Extract the [X, Y] coordinate from the center of the cell holding the provided text.  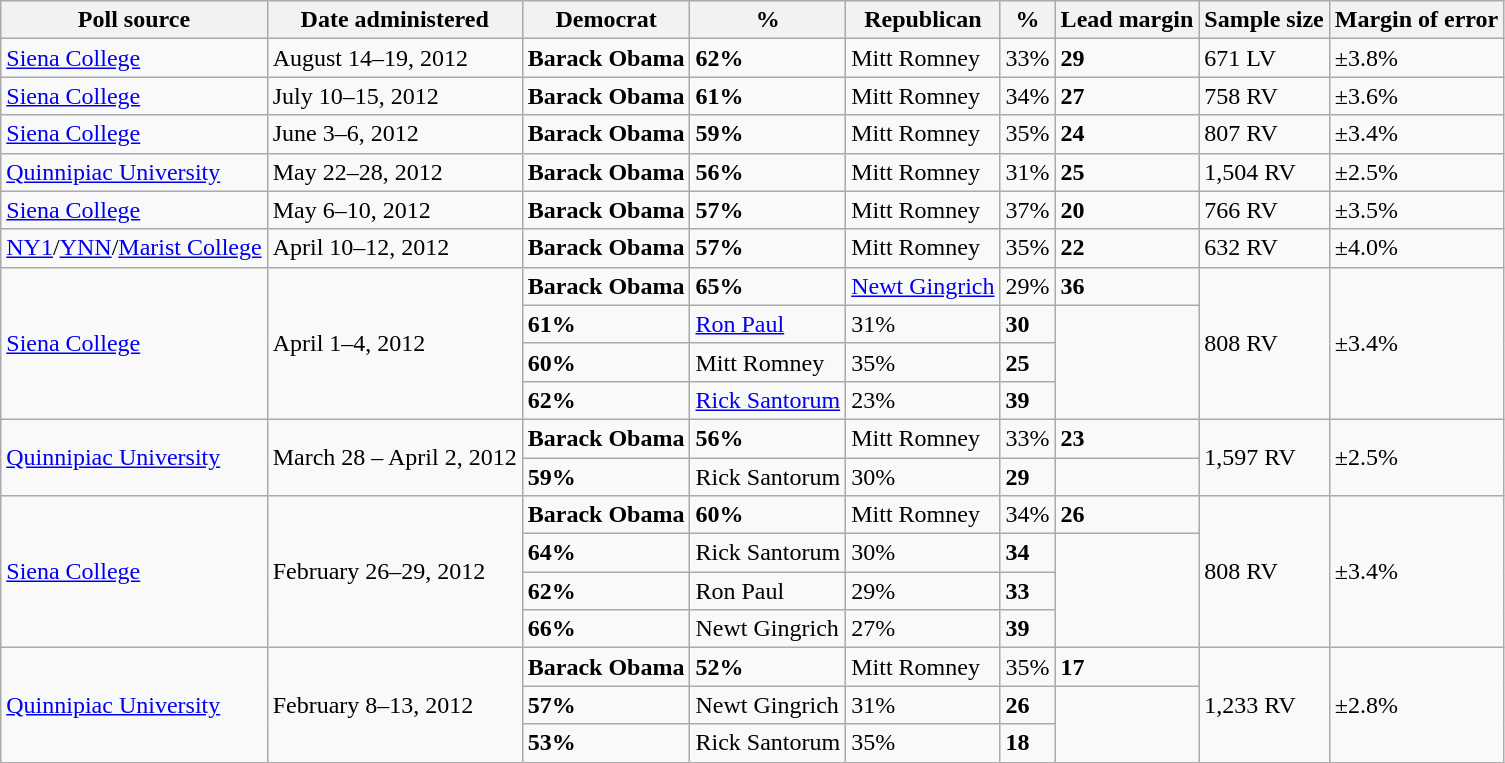
758 RV [1264, 96]
May 6–10, 2012 [394, 210]
671 LV [1264, 58]
Date administered [394, 20]
1,597 RV [1264, 457]
24 [1127, 134]
34 [1028, 553]
Lead margin [1127, 20]
±4.0% [1416, 248]
Margin of error [1416, 20]
37% [1028, 210]
20 [1127, 210]
33 [1028, 591]
23 [1127, 438]
±3.5% [1416, 210]
NY1/YNN/Marist College [134, 248]
27% [923, 629]
52% [768, 667]
Republican [923, 20]
May 22–28, 2012 [394, 172]
±3.8% [1416, 58]
±2.8% [1416, 705]
766 RV [1264, 210]
18 [1028, 743]
Poll source [134, 20]
66% [606, 629]
632 RV [1264, 248]
July 10–15, 2012 [394, 96]
807 RV [1264, 134]
53% [606, 743]
Sample size [1264, 20]
23% [923, 400]
1,233 RV [1264, 705]
August 14–19, 2012 [394, 58]
27 [1127, 96]
February 8–13, 2012 [394, 705]
1,504 RV [1264, 172]
March 28 – April 2, 2012 [394, 457]
April 10–12, 2012 [394, 248]
17 [1127, 667]
April 1–4, 2012 [394, 343]
±3.6% [1416, 96]
Democrat [606, 20]
64% [606, 553]
June 3–6, 2012 [394, 134]
65% [768, 286]
36 [1127, 286]
February 26–29, 2012 [394, 572]
22 [1127, 248]
30 [1028, 324]
